Determine the (X, Y) coordinate at the center of the cell enclosing the given text.  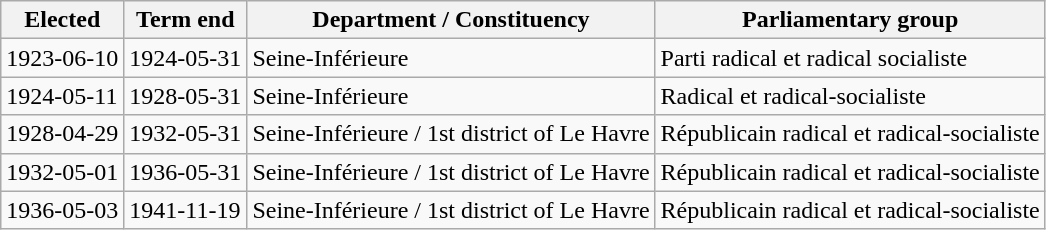
1928-05-31 (186, 96)
1932-05-31 (186, 134)
Radical et radical-socialiste (850, 96)
1928-04-29 (62, 134)
1941-11-19 (186, 210)
1936-05-03 (62, 210)
1924-05-31 (186, 58)
1932-05-01 (62, 172)
1923-06-10 (62, 58)
Department / Constituency (451, 20)
1936-05-31 (186, 172)
1924-05-11 (62, 96)
Term end (186, 20)
Parliamentary group (850, 20)
Parti radical et radical socialiste (850, 58)
Elected (62, 20)
